Locate the cell with the specified text and output its (X, Y) center coordinate. 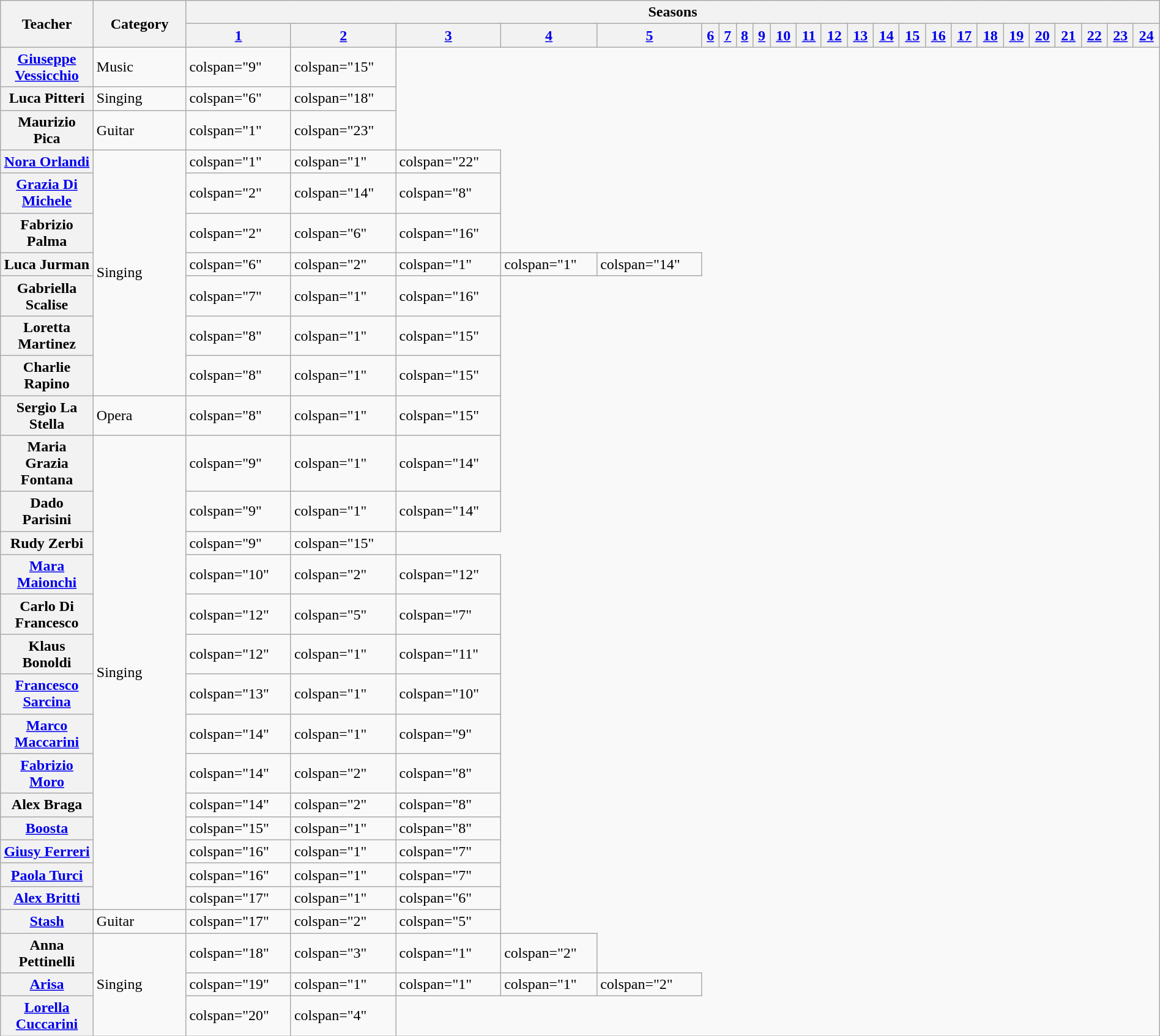
Nora Orlandi (47, 161)
Marco Maccarini (47, 734)
16 (938, 35)
Loretta Martinez (47, 335)
14 (886, 35)
Sergio La Stella (47, 415)
Charlie Rapino (47, 376)
23 (1120, 35)
colspan="22" (448, 161)
15 (912, 35)
Luca Pitteri (47, 98)
11 (809, 35)
colspan="4" (343, 1016)
20 (1042, 35)
Category (139, 24)
Luca Jurman (47, 264)
17 (964, 35)
1 (239, 35)
19 (1016, 35)
7 (727, 35)
Alex Braga (47, 805)
Lorella Cuccarini (47, 1016)
24 (1147, 35)
Music (139, 67)
13 (860, 35)
Arisa (47, 985)
4 (549, 35)
colspan="13" (239, 694)
Fabrizio Palma (47, 232)
Anna Pettinelli (47, 953)
Klaus Bonoldi (47, 654)
Boosta (47, 828)
Rudy Zerbi (47, 543)
21 (1068, 35)
Maurizio Pica (47, 130)
5 (650, 35)
2 (343, 35)
18 (990, 35)
Gabriella Scalise (47, 296)
Mara Maionchi (47, 575)
colspan="23" (343, 130)
12 (834, 35)
colspan="19" (239, 985)
Opera (139, 415)
Carlo Di Francesco (47, 614)
Giusy Ferreri (47, 851)
Fabrizio Moro (47, 773)
Francesco Sarcina (47, 694)
Seasons (673, 12)
Grazia Di Michele (47, 193)
colspan="3" (343, 953)
3 (448, 35)
Paola Turci (47, 875)
Teacher (47, 24)
Dado Parisini (47, 511)
Stash (47, 921)
10 (783, 35)
colspan="20" (239, 1016)
colspan="11" (448, 654)
9 (762, 35)
Giuseppe Vessicchio (47, 67)
22 (1094, 35)
8 (745, 35)
6 (710, 35)
Alex Britti (47, 898)
Maria Grazia Fontana (47, 464)
